Capture the cell that displays the provided text and extract its (x, y) central coordinate. 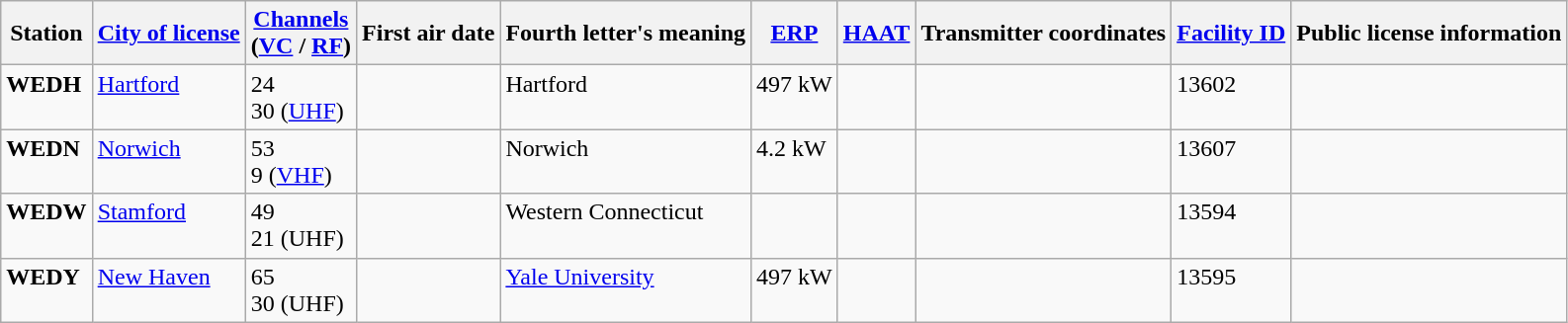
New Haven (168, 290)
Western Connecticut (626, 225)
Transmitter coordinates (1044, 34)
13607 (1232, 162)
4921 (UHF) (301, 225)
WEDH (46, 97)
ERP (795, 34)
Channels(VC / RF) (301, 34)
Yale University (626, 290)
13594 (1232, 225)
HAAT (876, 34)
WEDN (46, 162)
Stamford (168, 225)
13595 (1232, 290)
13602 (1232, 97)
WEDY (46, 290)
2430 (UHF) (301, 97)
Station (46, 34)
City of license (168, 34)
Facility ID (1232, 34)
Fourth letter's meaning (626, 34)
First air date (429, 34)
4.2 kW (795, 162)
6530 (UHF) (301, 290)
WEDW (46, 225)
Public license information (1430, 34)
539 (VHF) (301, 162)
